Find where the given text appears and provide that cell's center as (x, y) coordinate. 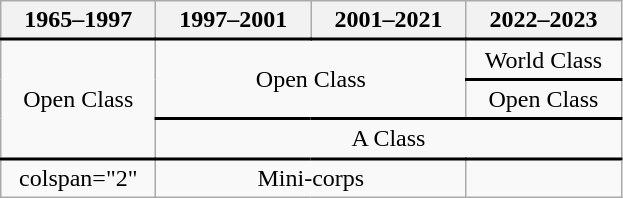
1965–1997 (78, 20)
A Class (388, 139)
World Class (544, 60)
2022–2023 (544, 20)
2001–2021 (388, 20)
Mini-corps (311, 178)
colspan="2" (78, 178)
1997–2001 (234, 20)
